Return the (x, y) coordinate for the center point of the cell that contains the specified text.  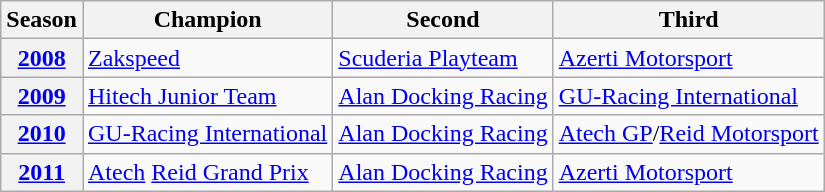
Season (42, 20)
2010 (42, 134)
Third (688, 20)
2009 (42, 96)
Champion (207, 20)
Zakspeed (207, 58)
Atech GP/Reid Motorsport (688, 134)
2011 (42, 172)
Scuderia Playteam (443, 58)
2008 (42, 58)
Hitech Junior Team (207, 96)
Second (443, 20)
Atech Reid Grand Prix (207, 172)
